Identify which cell holds the provided text, then report its (X, Y) central coordinate. 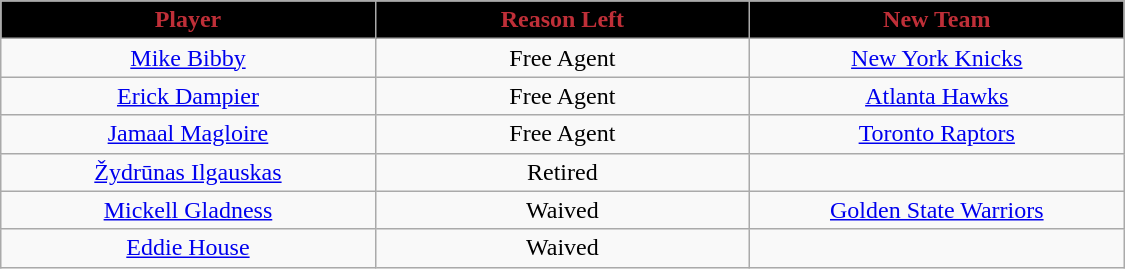
Jamaal Magloire (188, 134)
New Team (937, 20)
Mickell Gladness (188, 210)
New York Knicks (937, 58)
Player (188, 20)
Erick Dampier (188, 96)
Reason Left (562, 20)
Retired (562, 172)
Mike Bibby (188, 58)
Atlanta Hawks (937, 96)
Golden State Warriors (937, 210)
Eddie House (188, 248)
Žydrūnas Ilgauskas (188, 172)
Toronto Raptors (937, 134)
